For the text-containing cell, return its midpoint in (X, Y) coordinate format. 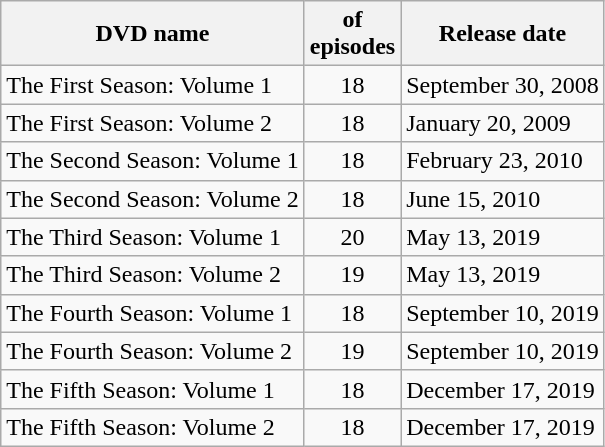
ofepisodes (352, 34)
January 20, 2009 (503, 123)
20 (352, 237)
June 15, 2010 (503, 199)
The First Season: Volume 2 (152, 123)
The Fourth Season: Volume 2 (152, 351)
September 30, 2008 (503, 85)
The Third Season: Volume 2 (152, 275)
The Fifth Season: Volume 2 (152, 427)
The Second Season: Volume 1 (152, 161)
February 23, 2010 (503, 161)
The Third Season: Volume 1 (152, 237)
The First Season: Volume 1 (152, 85)
The Second Season: Volume 2 (152, 199)
The Fourth Season: Volume 1 (152, 313)
DVD name (152, 34)
Release date (503, 34)
The Fifth Season: Volume 1 (152, 389)
